Return (x, y) of the center of cell containing provided text 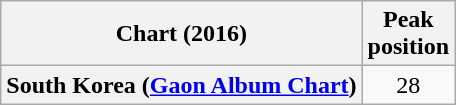
Chart (2016) (182, 34)
Peakposition (408, 34)
28 (408, 85)
South Korea (Gaon Album Chart) (182, 85)
